Provide the [x, y] coordinate of the cell's center where the given text is located.  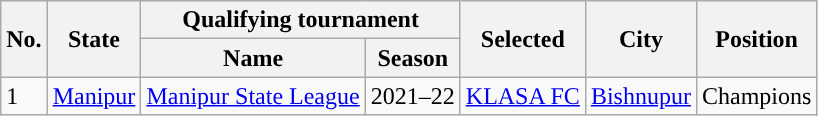
Qualifying tournament [300, 20]
Season [412, 58]
Bishnupur [640, 96]
No. [24, 39]
Position [756, 39]
Manipur State League [253, 96]
2021–22 [412, 96]
City [640, 39]
Name [253, 58]
KLASA FC [522, 96]
Champions [756, 96]
Selected [522, 39]
State [94, 39]
Manipur [94, 96]
1 [24, 96]
